Find where the given text appears and provide that cell's center as (x, y) coordinate. 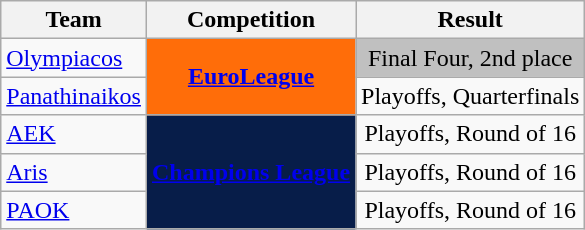
Final Four, 2nd place (470, 58)
Team (74, 20)
Competition (250, 20)
Olympiacos (74, 58)
Playoffs, Quarterfinals (470, 96)
PAOK (74, 210)
EuroLeague (250, 77)
AEK (74, 134)
Champions League (250, 172)
Result (470, 20)
Aris (74, 172)
Panathinaikos (74, 96)
